Scan for the cell matching the given text and deliver its (x, y) coordinate at center. 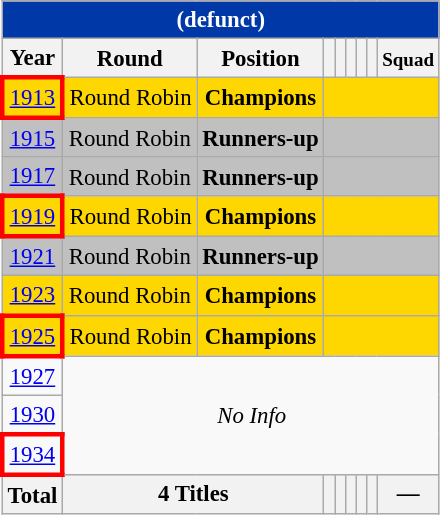
1921 (32, 256)
Total (32, 494)
1927 (32, 376)
Round (130, 58)
No Info (252, 416)
1917 (32, 176)
4 Titles (194, 494)
Year (32, 58)
— (408, 494)
1913 (32, 98)
Squad (408, 58)
1915 (32, 138)
1930 (32, 414)
1919 (32, 216)
1923 (32, 296)
(defunct) (220, 20)
Position (260, 58)
1934 (32, 454)
1925 (32, 336)
